Find where the given text appears and provide that cell's center as [X, Y] coordinate. 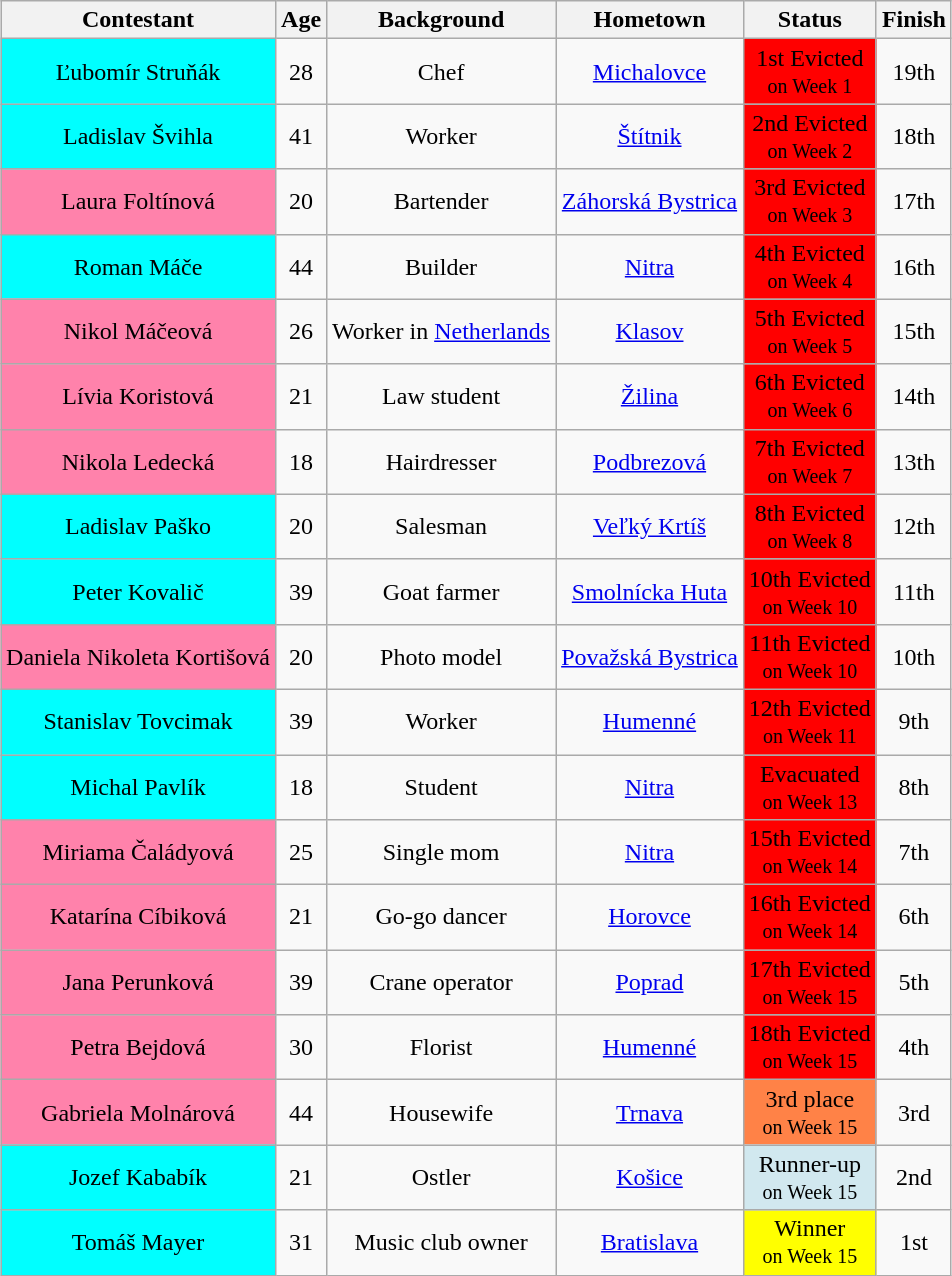
Peter Kovalič [138, 592]
Miriama Čaládyová [138, 852]
Nikol Máčeová [138, 332]
Ladislav Švihla [138, 136]
Ľubomír Struňák [138, 72]
25 [302, 852]
Laura Foltínová [138, 202]
Katarína Cíbiková [138, 918]
Hometown [650, 20]
Law student [442, 396]
8th [914, 786]
10th Evictedon Week 10 [810, 592]
5th Evictedon Week 5 [810, 332]
2nd Evictedon Week 2 [810, 136]
Daniela Nikoleta Kortišová [138, 656]
Považská Bystrica [650, 656]
Single mom [442, 852]
Go-go dancer [442, 918]
17th [914, 202]
15th Evictedon Week 14 [810, 852]
18th Evictedon Week 15 [810, 1048]
3rd placeon Week 15 [810, 1112]
12th Evictedon Week 11 [810, 722]
Age [302, 20]
7th Evictedon Week 7 [810, 462]
15th [914, 332]
Záhorská Bystrica [650, 202]
Stanislav Tovcimak [138, 722]
Status [810, 20]
Roman Máče [138, 266]
4th [914, 1048]
Michalovce [650, 72]
Worker in Netherlands [442, 332]
Tomáš Mayer [138, 1242]
14th [914, 396]
30 [302, 1048]
Štítnik [650, 136]
Bartender [442, 202]
17th Evictedon Week 15 [810, 982]
2nd [914, 1178]
Ostler [442, 1178]
16th [914, 266]
Smolnícka Huta [650, 592]
Nikola Ledecká [138, 462]
11th Evictedon Week 10 [810, 656]
Jana Perunková [138, 982]
5th [914, 982]
Petra Bejdová [138, 1048]
Builder [442, 266]
Žilina [650, 396]
9th [914, 722]
8th Evictedon Week 8 [810, 526]
13th [914, 462]
4th Evictedon Week 4 [810, 266]
Košice [650, 1178]
Photo model [442, 656]
19th [914, 72]
6th Evictedon Week 6 [810, 396]
Trnava [650, 1112]
Crane operator [442, 982]
Winneron Week 15 [810, 1242]
Gabriela Molnárová [138, 1112]
Michal Pavlík [138, 786]
1st Evictedon Week 1 [810, 72]
Music club owner [442, 1242]
Lívia Koristová [138, 396]
3rd [914, 1112]
7th [914, 852]
3rd Evictedon Week 3 [810, 202]
1st [914, 1242]
Veľký Krtíš [650, 526]
28 [302, 72]
41 [302, 136]
Podbrezová [650, 462]
10th [914, 656]
26 [302, 332]
Salesman [442, 526]
Student [442, 786]
Jozef Kababík [138, 1178]
11th [914, 592]
Hairdresser [442, 462]
16th Evictedon Week 14 [810, 918]
Evacuatedon Week 13 [810, 786]
Horovce [650, 918]
Goat farmer [442, 592]
Background [442, 20]
Klasov [650, 332]
Bratislava [650, 1242]
Chef [442, 72]
Runner-upon Week 15 [810, 1178]
31 [302, 1242]
Ladislav Paško [138, 526]
6th [914, 918]
Finish [914, 20]
18th [914, 136]
Poprad [650, 982]
Florist [442, 1048]
Contestant [138, 20]
12th [914, 526]
Housewife [442, 1112]
